Scan for the cell matching the given text and deliver its [x, y] coordinate at center. 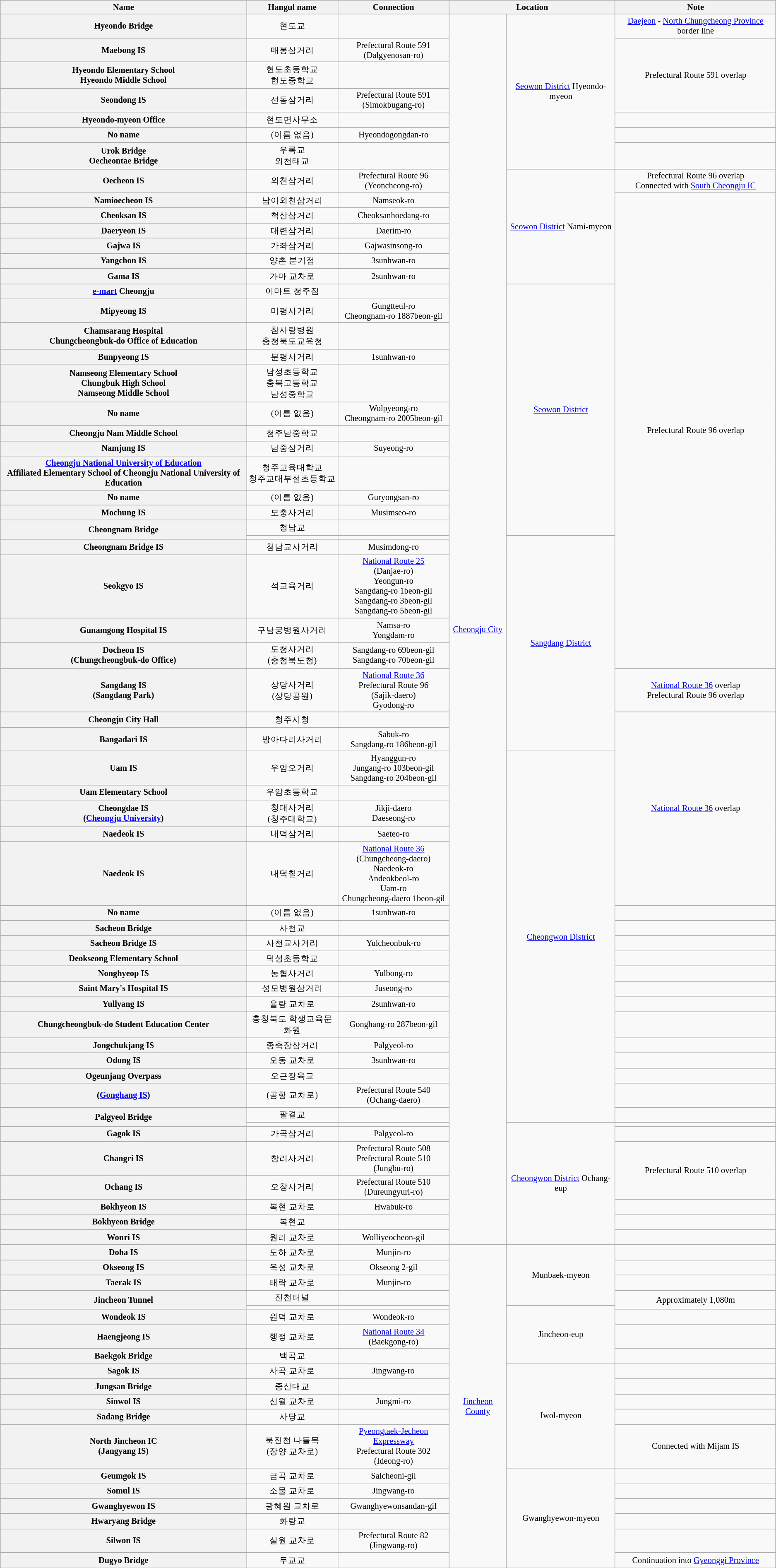
가좌삼거리 [292, 246]
Cheoksan IS [123, 215]
우암초등학교 [292, 792]
Pyeongtaek-Jecheon ExpresswayPrefectural Route 302(Ideong-ro) [393, 1446]
Daerim-ro [393, 231]
Wondeok-ro [393, 1317]
Cheoksanhoedang-ro [393, 215]
Gajwa IS [123, 246]
Gwanghyewon-myeon [561, 1517]
National Route 36 overlap [695, 809]
청남교사거리 [292, 547]
Saeteo-ro [393, 834]
청남교 [292, 527]
Name [123, 7]
팔결교 [292, 1114]
미평사거리 [292, 311]
Bokhyeon Bridge [123, 1222]
(Gonghang IS) [123, 1095]
Doha IS [123, 1253]
선동삼거리 [292, 100]
청주남중학교 [292, 433]
사곡 교차로 [292, 1371]
충청북도 학생교육문화원 [292, 1024]
Gagok IS [123, 1134]
창리사거리 [292, 1158]
Cheongdae IS(Cheongju University) [123, 813]
Bokhyeon IS [123, 1207]
복현 교차로 [292, 1207]
Prefectural Route 510 overlap [695, 1170]
내덕칠거리 [292, 873]
Geumgok IS [123, 1475]
Baekgok Bridge [123, 1356]
Musimdong-ro [393, 547]
Namseong Elementary SchoolChungbuk High SchoolNamseong Middle School [123, 383]
Okseong 2-gil [393, 1267]
Cheongju City Hall [123, 719]
백곡교 [292, 1356]
금곡 교차로 [292, 1475]
석교육거리 [292, 586]
National Route 36 overlapPrefectural Route 96 overlap [695, 690]
Connection [393, 7]
North Jincheon IC(Jangyang IS) [123, 1446]
e-mart Cheongju [123, 291]
Jincheon Tunnel [123, 1300]
Jungsan Bridge [123, 1387]
Prefectural Route 510(Dureungyuri-ro) [393, 1187]
도청사거리(충청북도청) [292, 655]
Taerak IS [123, 1282]
Gungtteul-roCheongnam-ro 1887beon-gil [393, 311]
Wolpyeong-roCheongnam-ro 2005beon-gil [393, 414]
National Route 36(Chungcheong-daero)Naedeok-roAndeokbeol-roUam-roChungcheong-daero 1beon-gil [393, 873]
Connected with Mijam IS [695, 1446]
이마트 청주점 [292, 291]
Mipyeong IS [123, 311]
Prefectural Route 591(Dalgyenosan-ro) [393, 50]
사당교 [292, 1416]
National Route 34(Baekgong-ro) [393, 1337]
Suyeong-ro [393, 449]
중산대교 [292, 1387]
Uam Elementary School [123, 792]
Ochang IS [123, 1187]
오동 교차로 [292, 1061]
Cheongnam Bridge IS [123, 547]
Gama IS [123, 277]
Gwanghyewon IS [123, 1506]
Munbaek-myeon [561, 1275]
Odong IS [123, 1061]
Jikji-daeroDaeseong-ro [393, 813]
Hyeondo Elementary SchoolHyeondo Middle School [123, 75]
Yulbong-ro [393, 974]
Salcheoni-gil [393, 1475]
Jungmi-ro [393, 1402]
옥성 교차로 [292, 1267]
Seondong IS [123, 100]
Cheongju Nam Middle School [123, 433]
Wondeok IS [123, 1317]
실원 교차로 [292, 1541]
Prefectural Route 96(Yeoncheong-ro) [393, 181]
원덕 교차로 [292, 1317]
Cheongwon District Ochang-eup [561, 1183]
청대사거리(청주대학교) [292, 813]
Namseok-ro [393, 200]
사천교사거리 [292, 943]
태락 교차로 [292, 1282]
Namioecheon IS [123, 200]
소물 교차로 [292, 1491]
구남궁병원사거리 [292, 630]
오창사거리 [292, 1187]
Cheongju City [478, 629]
현도교 [292, 26]
Prefectural Route 508Prefectural Route 510(Jungbu-ro) [393, 1158]
현도초등학교현도중학교 [292, 75]
Bunpyeong IS [123, 357]
Hwaryang Bridge [123, 1521]
양촌 분기점 [292, 261]
Daejeon - North Chungcheong Province border line [695, 26]
Namsa-roYongdam-ro [393, 630]
내덕삼거리 [292, 834]
Cheongwon District [561, 936]
Prefectural Route 591 overlap [695, 75]
청주시청 [292, 719]
Seowon District Nami-myeon [561, 226]
Nonghyeop IS [123, 974]
현도면사무소 [292, 120]
두교교 [292, 1561]
신월 교차로 [292, 1402]
우암오거리 [292, 768]
Cheongju National University of EducationAffiliated Elementary School of Cheongju National University of Education [123, 473]
Hwabuk-ro [393, 1207]
Sacheon Bridge [123, 928]
Juseong-ro [393, 988]
가마 교차로 [292, 277]
Silwon IS [123, 1541]
율량 교차로 [292, 1004]
Yangchon IS [123, 261]
Continuation into Gyeonggi Province [695, 1561]
Jincheon County [478, 1406]
오근장육교 [292, 1075]
Location [532, 7]
Hyeondo Bridge [123, 26]
Hyeondogongdan-ro [393, 135]
Jincheon-eup [561, 1335]
도하 교차로 [292, 1253]
National Route 25(Danjae-ro)Yeongun-roSangdang-ro 1beon-gilSangdang-ro 3beon-gilSangdang-ro 5beon-gil [393, 586]
Urok BridgeOecheontae Bridge [123, 156]
Chamsarang HospitalChungcheongbuk-do Office of Education [123, 336]
Jongchukjang IS [123, 1046]
화량교 [292, 1521]
매봉삼거리 [292, 50]
Wolliyeocheon-gil [393, 1237]
분평사거리 [292, 357]
성모병원삼거리 [292, 988]
참사랑병원충청북도교육청 [292, 336]
Uam IS [123, 768]
Prefectural Route 82(Jingwang-ro) [393, 1541]
Prefectural Route 96 overlap [695, 430]
농협사거리 [292, 974]
Sacheon Bridge IS [123, 943]
남중삼거리 [292, 449]
진천터널 [292, 1298]
Sangdang IS(Sangdang Park) [123, 690]
복현교 [292, 1222]
Somul IS [123, 1491]
Gwanghyewonsandan-gil [393, 1506]
Mochung IS [123, 512]
Gajwasinsong-ro [393, 246]
Hyanggun-roJungang-ro 103beon-gilSangdang-ro 204beon-gil [393, 768]
남성초등학교충북고등학교남성중학교 [292, 383]
Yullyang IS [123, 1004]
Seokgyo IS [123, 586]
National Route 36Prefectural Route 96(Sajik-daero)Gyodong-ro [393, 690]
광혜원 교차로 [292, 1506]
Seowon District Hyeondo-myeon [561, 91]
Iwol-myeon [561, 1416]
Cheongnam Bridge [123, 529]
척산삼거리 [292, 215]
Palgyeol Bridge [123, 1116]
Yulcheonbuk-ro [393, 943]
Dugyo Bridge [123, 1561]
Docheon IS(Chungcheongbuk-do Office) [123, 655]
사천교 [292, 928]
Gunamgong Hospital IS [123, 630]
상당사거리(상당공원) [292, 690]
청주교육대학교청주교대부설초등학교 [292, 473]
행정 교차로 [292, 1337]
북진천 나들목(장양 교차로) [292, 1446]
Changri IS [123, 1158]
모충사거리 [292, 512]
Sabuk-roSangdang-ro 186beon-gil [393, 739]
Oecheon IS [123, 181]
Namjung IS [123, 449]
Approximately 1,080m [695, 1300]
Sinwol IS [123, 1402]
Wonri IS [123, 1237]
방아다리사거리 [292, 739]
Guryongsan-ro [393, 498]
Daeryeon IS [123, 231]
Prefectural Route 96 overlapConnected with South Cheongju IC [695, 181]
Note [695, 7]
Maebong IS [123, 50]
Haengjeong IS [123, 1337]
Okseong IS [123, 1267]
Seowon District [561, 409]
Prefectural Route 540(Ochang-daero) [393, 1095]
Hangul name [292, 7]
Saint Mary's Hospital IS [123, 988]
Musimseo-ro [393, 512]
Sangdang District [561, 643]
원리 교차로 [292, 1237]
가곡삼거리 [292, 1134]
Sagok IS [123, 1371]
Chungcheongbuk-do Student Education Center [123, 1024]
Ogeunjang Overpass [123, 1075]
Gonghang-ro 287beon-gil [393, 1024]
대련삼거리 [292, 231]
남이외천삼거리 [292, 200]
Sadang Bridge [123, 1416]
Deokseong Elementary School [123, 959]
외천삼거리 [292, 181]
(공항 교차로) [292, 1095]
종축장삼거리 [292, 1046]
Bangadari IS [123, 739]
덕성초등학교 [292, 959]
Sangdang-ro 69beon-gilSangdang-ro 70beon-gil [393, 655]
Hyeondo-myeon Office [123, 120]
Prefectural Route 591(Simokbugang-ro) [393, 100]
우록교외천태교 [292, 156]
